Scan for the cell matching the given text and deliver its [X, Y] coordinate at center. 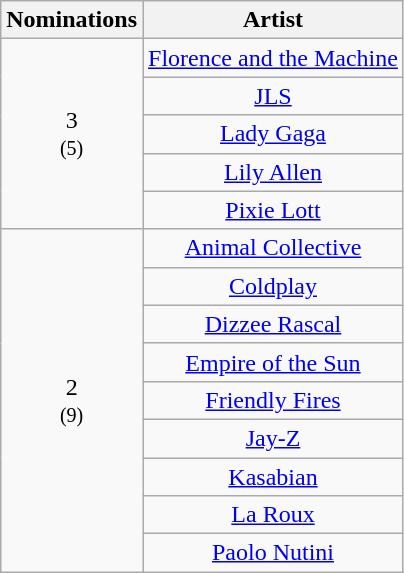
Dizzee Rascal [272, 324]
Friendly Fires [272, 400]
Paolo Nutini [272, 553]
JLS [272, 96]
La Roux [272, 515]
Lady Gaga [272, 134]
Pixie Lott [272, 210]
Coldplay [272, 286]
Animal Collective [272, 248]
Kasabian [272, 477]
Nominations [72, 20]
3(5) [72, 134]
Lily Allen [272, 172]
Jay-Z [272, 438]
2(9) [72, 400]
Artist [272, 20]
Florence and the Machine [272, 58]
Empire of the Sun [272, 362]
